Output the [x, y] coordinate of the center of the cell containing the given text.  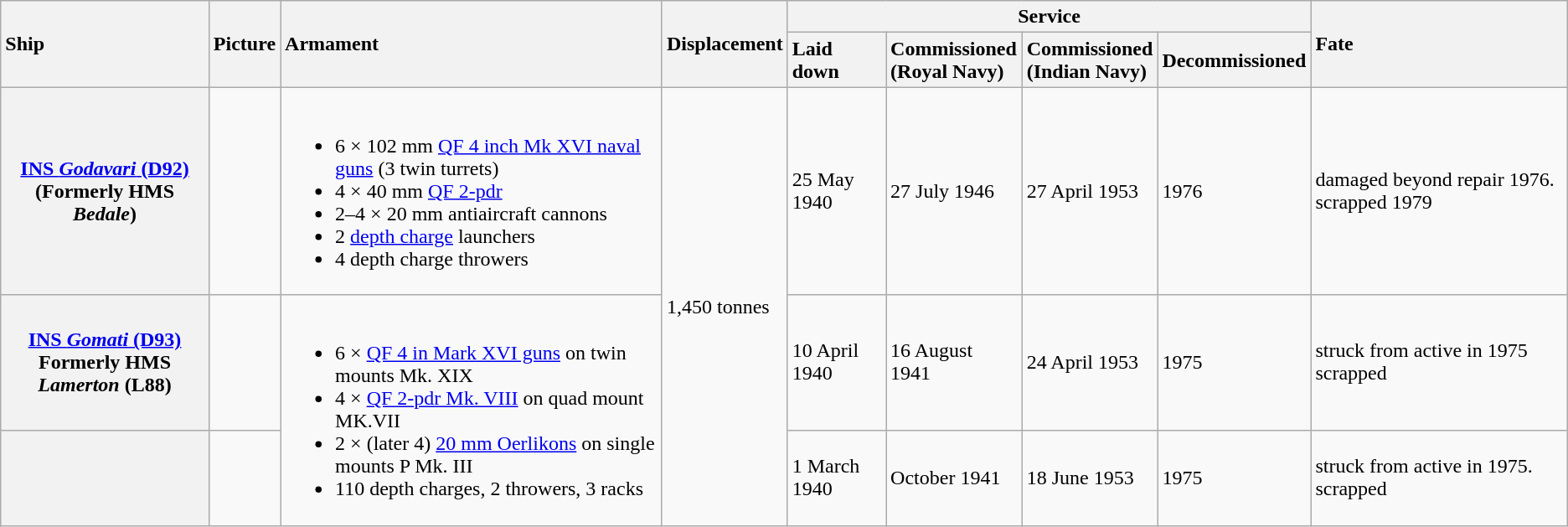
struck from active in 1975 scrapped [1439, 362]
1 March 1940 [836, 478]
1,450 tonnes [725, 307]
Armament [472, 44]
October 1941 [955, 478]
1976 [1235, 191]
Commissioned (Royal Navy) [955, 60]
Laid down [836, 60]
25 May 1940 [836, 191]
Fate [1439, 44]
damaged beyond repair 1976. scrapped 1979 [1439, 191]
Decommissioned [1235, 60]
Commissioned (Indian Navy) [1090, 60]
18 June 1953 [1090, 478]
27 July 1946 [955, 191]
16 August 1941 [955, 362]
10 April 1940 [836, 362]
Picture [245, 44]
Service [1049, 17]
27 April 1953 [1090, 191]
Displacement [725, 44]
INS Godavari (D92)(Formerly HMS Bedale) [106, 191]
INS Gomati (D93)Formerly HMS Lamerton (L88) [106, 362]
struck from active in 1975. scrapped [1439, 478]
Ship [106, 44]
24 April 1953 [1090, 362]
